Locate the cell with the specified text and output its [x, y] center coordinate. 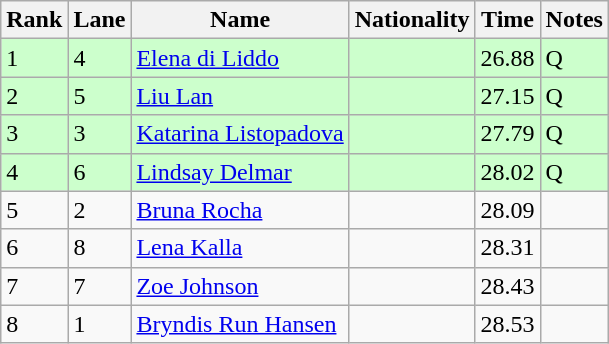
27.15 [508, 96]
Bryndis Run Hansen [240, 324]
28.31 [508, 248]
Lane [100, 20]
28.09 [508, 210]
Time [508, 20]
Lena Kalla [240, 248]
28.53 [508, 324]
26.88 [508, 58]
Lindsay Delmar [240, 172]
Bruna Rocha [240, 210]
Katarina Listopadova [240, 134]
Liu Lan [240, 96]
27.79 [508, 134]
28.02 [508, 172]
Zoe Johnson [240, 286]
Notes [574, 20]
Name [240, 20]
Nationality [412, 20]
28.43 [508, 286]
Rank [34, 20]
Elena di Liddo [240, 58]
